Extract the (x, y) coordinate from the center of the cell holding the provided text.  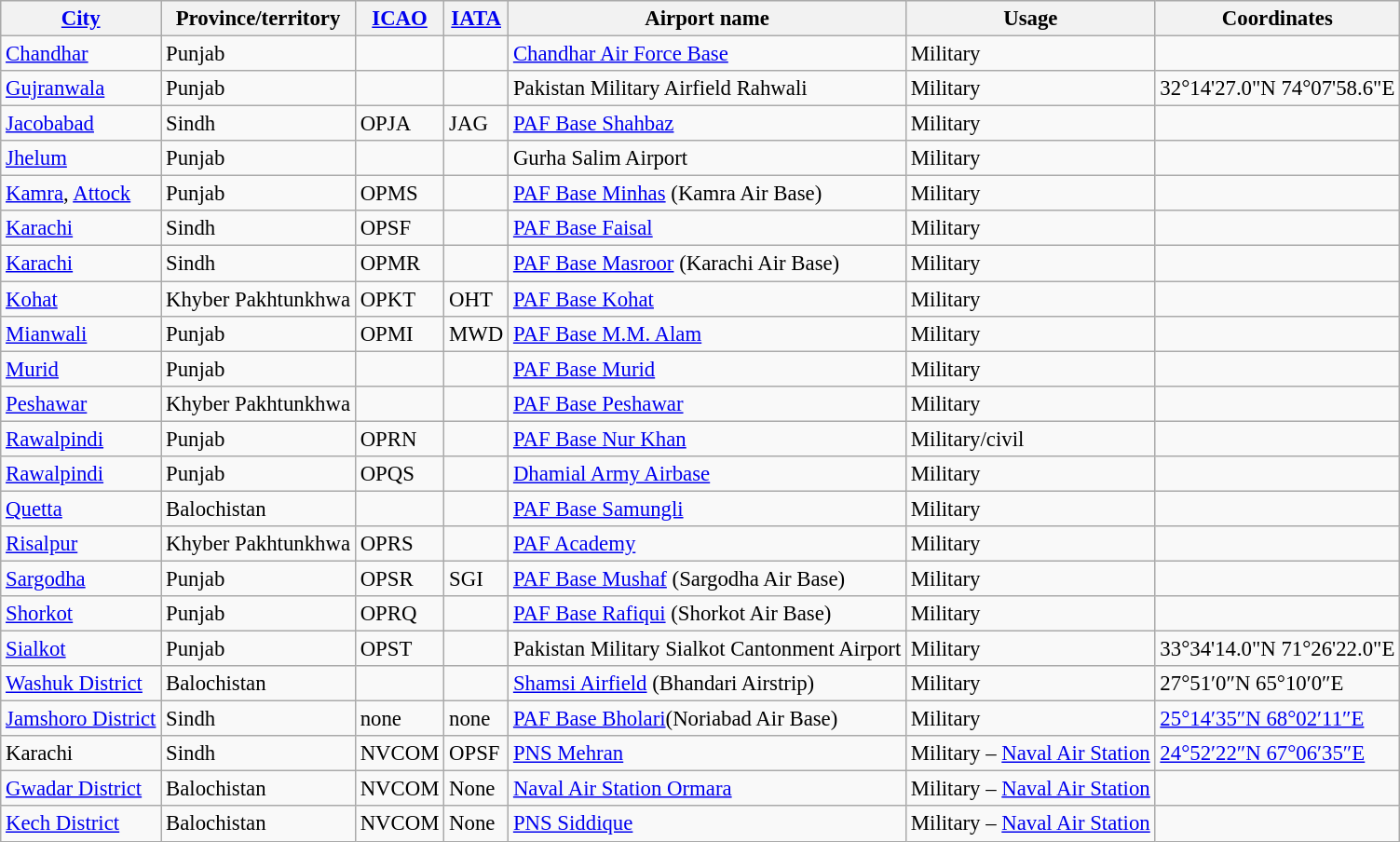
Military/civil (1031, 439)
OPRS (399, 544)
PNS Mehran (708, 754)
Dhamial Army Airbase (708, 474)
Pakistan Military Sialkot Cantonment Airport (708, 649)
PAF Base Kohat (708, 299)
25°14′35″N 68°02′11″E (1278, 719)
OHT (477, 299)
Pakistan Military Airfield Rahwali (708, 88)
PAF Base Mushaf (Sargodha Air Base) (708, 578)
Jhelum (81, 158)
PAF Base Nur Khan (708, 439)
OPRN (399, 439)
OPMS (399, 194)
SGI (477, 578)
PAF Base Bholari(Noriabad Air Base) (708, 719)
27°51′0″N 65°10′0″E (1278, 684)
Coordinates (1278, 19)
PAF Base M.M. Alam (708, 333)
Kamra, Attock (81, 194)
Shorkot (81, 614)
OPKT (399, 299)
PAF Base Shahbaz (708, 124)
PAF Base Faisal (708, 228)
Washuk District (81, 684)
Kech District (81, 824)
City (81, 19)
PAF Academy (708, 544)
OPJA (399, 124)
Shamsi Airfield (Bhandari Airstrip) (708, 684)
Sialkot (81, 649)
Chandhar Air Force Base (708, 54)
PAF Base Samungli (708, 509)
OPST (399, 649)
PAF Base Minhas (Kamra Air Base) (708, 194)
PAF Base Masroor (Karachi Air Base) (708, 264)
PAF Base Murid (708, 369)
Gurha Salim Airport (708, 158)
Mianwali (81, 333)
Kohat (81, 299)
Chandhar (81, 54)
Province/territory (259, 19)
Gujranwala (81, 88)
Sargodha (81, 578)
33°34'14.0"N 71°26'22.0"E (1278, 649)
JAG (477, 124)
32°14'27.0"N 74°07'58.6"E (1278, 88)
PNS Siddique (708, 824)
ICAO (399, 19)
PAF Base Peshawar (708, 403)
Jamshoro District (81, 719)
Naval Air Station Ormara (708, 789)
Airport name (708, 19)
Usage (1031, 19)
MWD (477, 333)
Jacobabad (81, 124)
OPMR (399, 264)
IATA (477, 19)
24°52′22″N 67°06′35″E (1278, 754)
Quetta (81, 509)
Peshawar (81, 403)
OPMI (399, 333)
PAF Base Rafiqui (Shorkot Air Base) (708, 614)
Murid (81, 369)
OPRQ (399, 614)
OPSR (399, 578)
Gwadar District (81, 789)
OPQS (399, 474)
Risalpur (81, 544)
